Find where the given text appears and provide that cell's center as (x, y) coordinate. 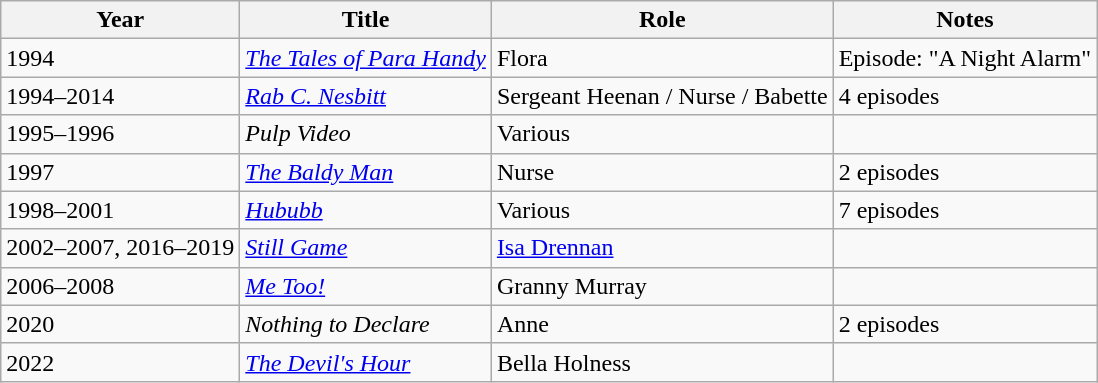
The Devil's Hour (366, 362)
1994–2014 (120, 96)
2020 (120, 324)
1994 (120, 58)
Flora (662, 58)
Rab C. Nesbitt (366, 96)
Role (662, 20)
Still Game (366, 248)
Year (120, 20)
2006–2008 (120, 286)
2002–2007, 2016–2019 (120, 248)
4 episodes (964, 96)
Nurse (662, 172)
The Baldy Man (366, 172)
Sergeant Heenan / Nurse / Babette (662, 96)
1998–2001 (120, 210)
Isa Drennan (662, 248)
1995–1996 (120, 134)
Pulp Video (366, 134)
The Tales of Para Handy (366, 58)
Me Too! (366, 286)
7 episodes (964, 210)
Notes (964, 20)
Granny Murray (662, 286)
Nothing to Declare (366, 324)
Bella Holness (662, 362)
2022 (120, 362)
Hububb (366, 210)
Episode: "A Night Alarm" (964, 58)
Anne (662, 324)
1997 (120, 172)
Title (366, 20)
